From the cell containing the given text, extract its center point as (X, Y) coordinate. 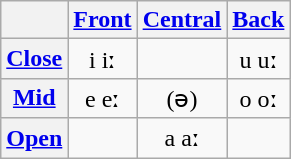
Central (182, 20)
Back (258, 20)
i iː (102, 59)
a aː (182, 138)
(ə) (182, 98)
o oː (258, 98)
Mid (34, 98)
Open (34, 138)
u uː (258, 59)
Front (102, 20)
e eː (102, 98)
Close (34, 59)
